Pinpoint the cell where the given text exists, returning its [x, y] midpoint coordinate. 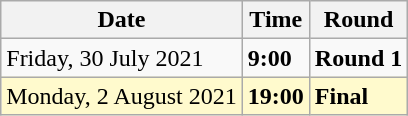
19:00 [276, 96]
Friday, 30 July 2021 [122, 58]
Time [276, 20]
Date [122, 20]
Round [358, 20]
9:00 [276, 58]
Monday, 2 August 2021 [122, 96]
Round 1 [358, 58]
Final [358, 96]
